Extract the (X, Y) coordinate from the center of the cell holding the provided text.  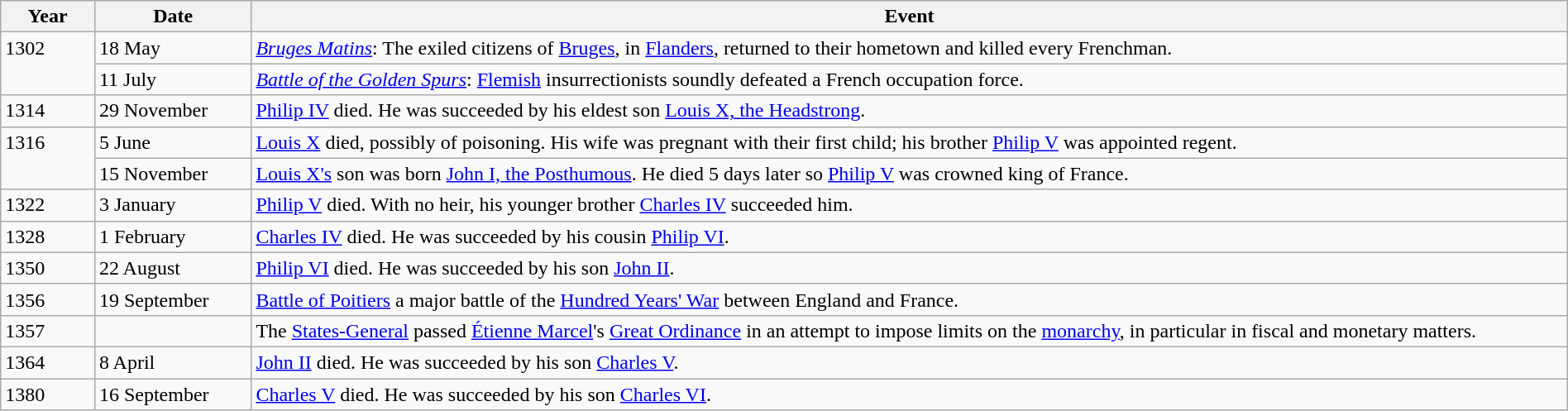
Philip V died. With no heir, his younger brother Charles IV succeeded him. (910, 205)
15 November (172, 174)
Year (48, 17)
1350 (48, 268)
Battle of Poitiers a major battle of the Hundred Years' War between England and France. (910, 299)
5 June (172, 142)
16 September (172, 394)
Louis X's son was born John I, the Posthumous. He died 5 days later so Philip V was crowned king of France. (910, 174)
Charles V died. He was succeeded by his son Charles VI. (910, 394)
29 November (172, 111)
22 August (172, 268)
Philip VI died. He was succeeded by his son John II. (910, 268)
1380 (48, 394)
18 May (172, 48)
John II died. He was succeeded by his son Charles V. (910, 362)
Bruges Matins: The exiled citizens of Bruges, in Flanders, returned to their hometown and killed every Frenchman. (910, 48)
1364 (48, 362)
1322 (48, 205)
1316 (48, 158)
8 April (172, 362)
1314 (48, 111)
19 September (172, 299)
1356 (48, 299)
Philip IV died. He was succeeded by his eldest son Louis X, the Headstrong. (910, 111)
Event (910, 17)
1328 (48, 237)
Battle of the Golden Spurs: Flemish insurrectionists soundly defeated a French occupation force. (910, 79)
1 February (172, 237)
1302 (48, 64)
Date (172, 17)
11 July (172, 79)
3 January (172, 205)
Charles IV died. He was succeeded by his cousin Philip VI. (910, 237)
Louis X died, possibly of poisoning. His wife was pregnant with their first child; his brother Philip V was appointed regent. (910, 142)
1357 (48, 331)
